For the text-containing cell, return its midpoint in [x, y] coordinate format. 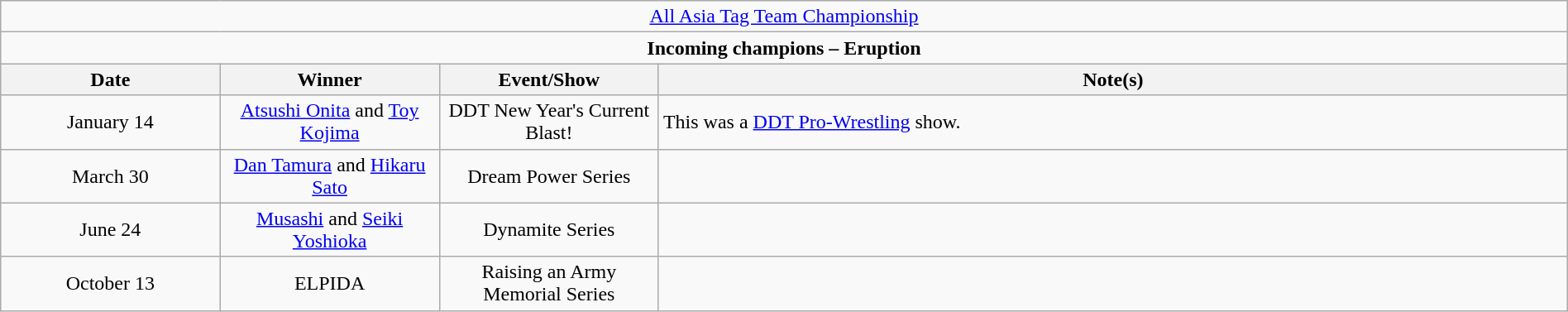
June 24 [111, 230]
ELPIDA [329, 283]
DDT New Year's Current Blast! [549, 122]
Atsushi Onita and Toy Kojima [329, 122]
Dan Tamura and Hikaru Sato [329, 175]
Dynamite Series [549, 230]
All Asia Tag Team Championship [784, 17]
Dream Power Series [549, 175]
March 30 [111, 175]
Incoming champions – Eruption [784, 48]
This was a DDT Pro-Wrestling show. [1113, 122]
Event/Show [549, 79]
Raising an Army Memorial Series [549, 283]
Winner [329, 79]
January 14 [111, 122]
October 13 [111, 283]
Date [111, 79]
Note(s) [1113, 79]
Musashi and Seiki Yoshioka [329, 230]
